Locate the cell with the specified text and output its [x, y] center coordinate. 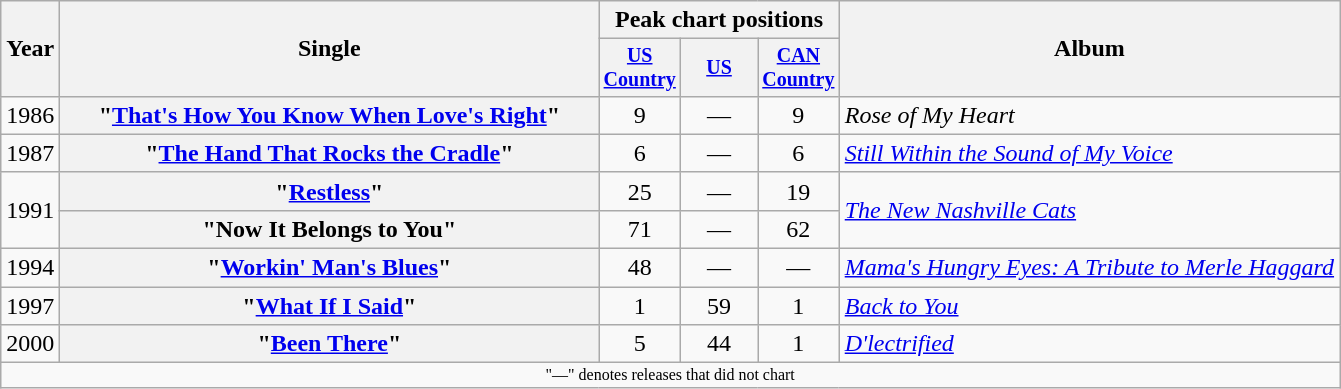
1987 [30, 153]
19 [799, 191]
Peak chart positions [719, 20]
US Country [640, 68]
"Workin' Man's Blues" [330, 268]
"Restless" [330, 191]
62 [799, 229]
1986 [30, 115]
1994 [30, 268]
1997 [30, 306]
"—" denotes releases that did not chart [670, 375]
"Now It Belongs to You" [330, 229]
"What If I Said" [330, 306]
"The Hand That Rocks the Cradle" [330, 153]
The New Nashville Cats [1089, 210]
1991 [30, 210]
59 [720, 306]
D'lectrified [1089, 344]
Still Within the Sound of My Voice [1089, 153]
CAN Country [799, 68]
Album [1089, 49]
25 [640, 191]
71 [640, 229]
Year [30, 49]
US [720, 68]
5 [640, 344]
2000 [30, 344]
Mama's Hungry Eyes: A Tribute to Merle Haggard [1089, 268]
"Been There" [330, 344]
"That's How You Know When Love's Right" [330, 115]
Back to You [1089, 306]
44 [720, 344]
48 [640, 268]
Rose of My Heart [1089, 115]
Single [330, 49]
